Scan for the cell matching the given text and deliver its (x, y) coordinate at center. 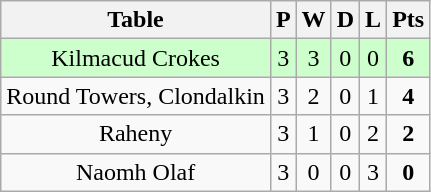
P (283, 20)
L (374, 20)
6 (408, 58)
Pts (408, 20)
Raheny (136, 134)
D (345, 20)
W (314, 20)
Table (136, 20)
4 (408, 96)
Kilmacud Crokes (136, 58)
Naomh Olaf (136, 172)
Round Towers, Clondalkin (136, 96)
